Identify which cell holds the provided text, then report its [X, Y] central coordinate. 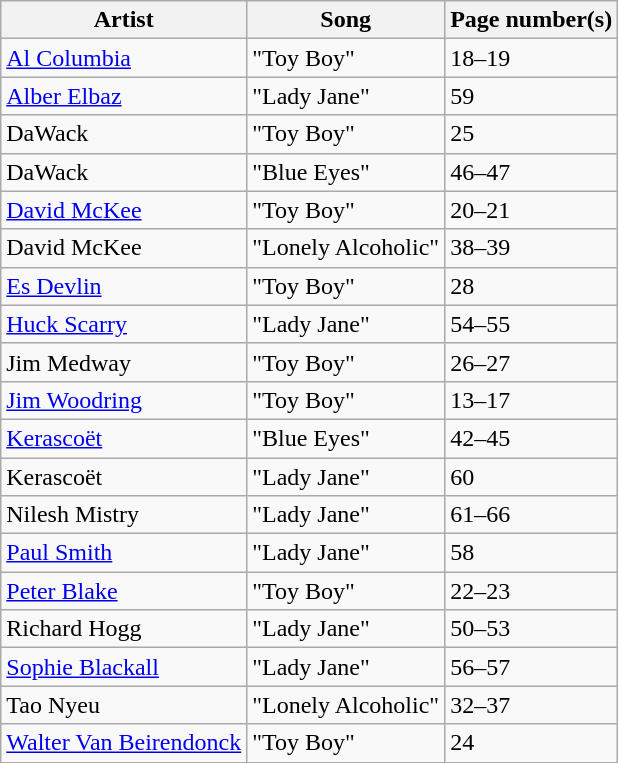
32–37 [532, 705]
Page number(s) [532, 20]
58 [532, 553]
24 [532, 743]
25 [532, 134]
Artist [124, 20]
60 [532, 477]
Paul Smith [124, 553]
Es Devlin [124, 286]
42–45 [532, 438]
59 [532, 96]
61–66 [532, 515]
28 [532, 286]
Richard Hogg [124, 629]
Song [346, 20]
Sophie Blackall [124, 667]
Jim Medway [124, 362]
Peter Blake [124, 591]
Tao Nyeu [124, 705]
54–55 [532, 324]
Walter Van Beirendonck [124, 743]
46–47 [532, 172]
38–39 [532, 248]
Jim Woodring [124, 400]
Alber Elbaz [124, 96]
18–19 [532, 58]
Huck Scarry [124, 324]
Al Columbia [124, 58]
20–21 [532, 210]
22–23 [532, 591]
50–53 [532, 629]
13–17 [532, 400]
56–57 [532, 667]
26–27 [532, 362]
Nilesh Mistry [124, 515]
